Capture the cell that displays the provided text and extract its [X, Y] central coordinate. 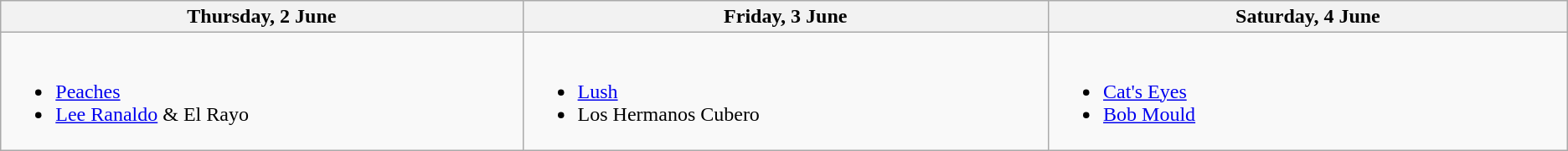
Thursday, 2 June [261, 17]
Cat's EyesBob Mould [1308, 91]
Saturday, 4 June [1308, 17]
PeachesLee Ranaldo & El Rayo [261, 91]
Friday, 3 June [786, 17]
LushLos Hermanos Cubero [786, 91]
